Find where the given text appears and provide that cell's center as (x, y) coordinate. 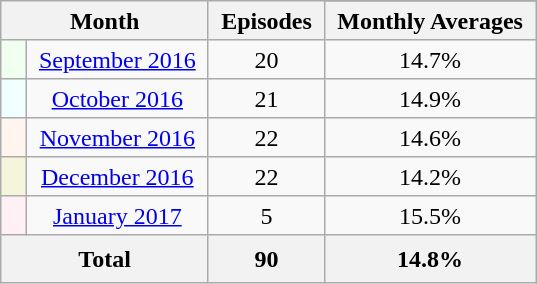
November 2016 (117, 138)
December 2016 (117, 176)
September 2016 (117, 60)
January 2017 (117, 216)
Episodes (266, 20)
14.9% (430, 98)
14.8% (430, 260)
October 2016 (117, 98)
Month (105, 20)
15.5% (430, 216)
90 (266, 260)
Monthly Averages (430, 20)
14.6% (430, 138)
20 (266, 60)
21 (266, 98)
5 (266, 216)
14.7% (430, 60)
Total (105, 260)
14.2% (430, 176)
